Return the (X, Y) coordinate for the center point of the cell that contains the specified text.  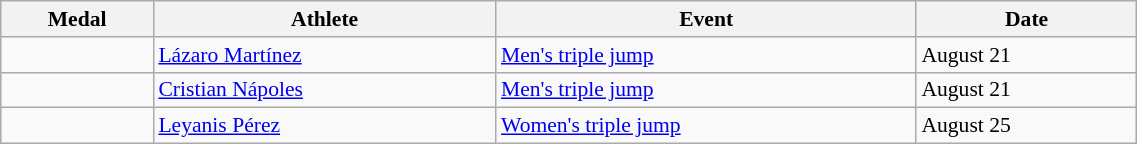
August 25 (1026, 126)
Leyanis Pérez (324, 126)
Athlete (324, 19)
Women's triple jump (706, 126)
Lázaro Martínez (324, 55)
Date (1026, 19)
Medal (78, 19)
Event (706, 19)
Cristian Nápoles (324, 90)
